Determine the (X, Y) coordinate at the center of the cell enclosing the given text.  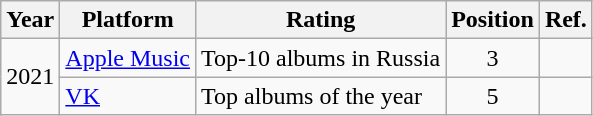
Ref. (566, 20)
Top albums of the year (321, 96)
Platform (128, 20)
VK (128, 96)
Apple Music (128, 58)
3 (493, 58)
Position (493, 20)
5 (493, 96)
Rating (321, 20)
Top-10 albums in Russia (321, 58)
2021 (30, 77)
Year (30, 20)
